Locate the cell with the specified text and output its [X, Y] center coordinate. 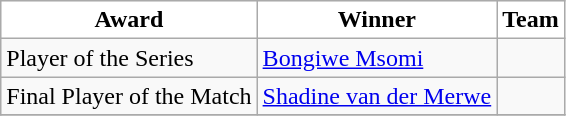
Winner [377, 20]
Bongiwe Msomi [377, 58]
Final Player of the Match [129, 96]
Player of the Series [129, 58]
Award [129, 20]
Team [531, 20]
Shadine van der Merwe [377, 96]
